Locate the cell with the specified text and output its (X, Y) center coordinate. 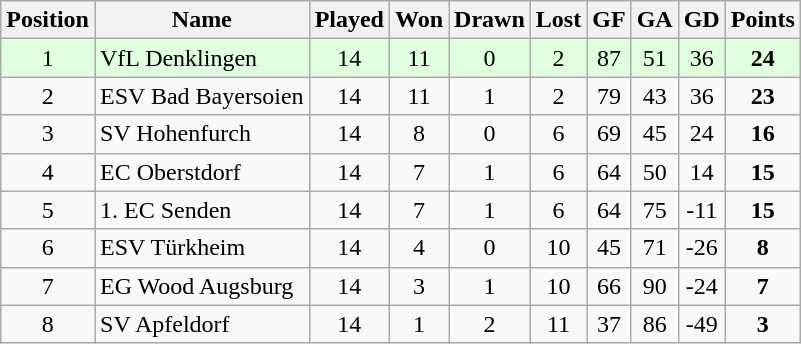
GA (654, 20)
90 (654, 286)
66 (609, 286)
-11 (702, 210)
87 (609, 58)
23 (762, 96)
79 (609, 96)
ESV Türkheim (202, 248)
Won (418, 20)
ESV Bad Bayersoien (202, 96)
51 (654, 58)
69 (609, 134)
SV Apfeldorf (202, 324)
GF (609, 20)
Drawn (490, 20)
Lost (558, 20)
-26 (702, 248)
43 (654, 96)
VfL Denklingen (202, 58)
GD (702, 20)
86 (654, 324)
75 (654, 210)
16 (762, 134)
71 (654, 248)
Position (48, 20)
Name (202, 20)
37 (609, 324)
SV Hohenfurch (202, 134)
Played (349, 20)
-49 (702, 324)
5 (48, 210)
Points (762, 20)
EC Oberstdorf (202, 172)
50 (654, 172)
1. EC Senden (202, 210)
-24 (702, 286)
EG Wood Augsburg (202, 286)
